From the cell containing the given text, extract its center point as [x, y] coordinate. 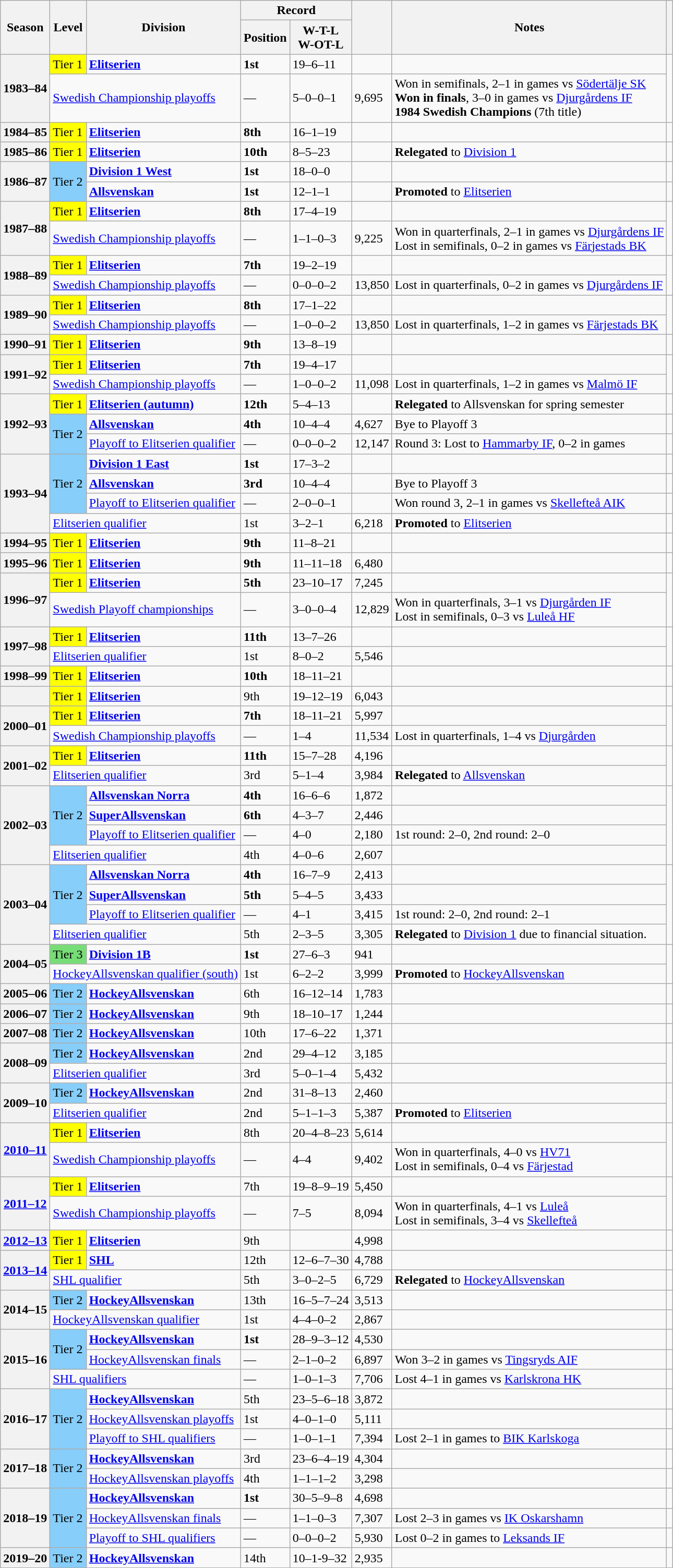
Lost 0–2 in games to Leksands IF [529, 1538]
19–8–9–19 [320, 1186]
12–6–7–30 [320, 1260]
1989–90 [25, 315]
2015–16 [25, 1359]
Notes [529, 27]
HockeyAllsvenskan qualifier (south) [146, 974]
17–6–22 [320, 1034]
Won in quarterfinals, 4–0 vs HV71Lost in semifinals, 0–4 vs Färjestad [529, 1160]
17–4–19 [320, 211]
Lost 4–1 in games vs Karlskrona HK [529, 1379]
Relegated to Division 1 due to financial situation. [529, 934]
6,043 [371, 696]
1995–96 [25, 563]
11,098 [371, 384]
2012–13 [25, 1240]
5–4–13 [320, 404]
Lost in quarterfinals, 1–2 in games vs Malmö IF [529, 384]
5–0–0–1 [320, 98]
2014–15 [25, 1310]
2006–07 [25, 1014]
2002–03 [25, 825]
5,930 [371, 1538]
Lost 2–1 in games to BIK Karlskoga [529, 1439]
18–0–0 [320, 172]
2,413 [371, 874]
8–0–2 [320, 657]
3–0–2–5 [320, 1280]
6,218 [371, 523]
3,305 [371, 934]
2018–19 [25, 1518]
1987–88 [25, 228]
1,371 [371, 1034]
5,450 [371, 1186]
4,627 [371, 424]
3,415 [371, 914]
1986–87 [25, 181]
12,829 [371, 609]
3,513 [371, 1300]
16–5–7–24 [320, 1300]
3,298 [371, 1478]
Won in quarterfinals, 4–1 vs LuleåLost in semifinals, 3–4 vs Skellefteå [529, 1213]
19–12–19 [320, 696]
4,788 [371, 1260]
Round 3: Lost to Hammarby IF, 0–2 in games [529, 444]
Record [296, 10]
1,783 [371, 994]
9,225 [371, 238]
Relegated to HockeyAllsvenskan [529, 1280]
Lost in quarterfinals, 1–4 vs Djurgården [529, 736]
6–2–2 [320, 974]
3,872 [371, 1399]
4–0–6 [320, 855]
Division 1 East [163, 464]
2,446 [371, 815]
23–10–17 [320, 582]
Tier 3 [68, 954]
Promoted to HockeyAllsvenskan [529, 974]
17–3–2 [320, 464]
2013–14 [25, 1270]
7–5 [320, 1213]
23–5–6–18 [320, 1399]
4,304 [371, 1458]
27–6–3 [320, 954]
3,433 [371, 894]
5–1–1–3 [320, 1113]
4–0–1–0 [320, 1419]
Won in semifinals, 2–1 in games vs Södertälje SKWon in finals, 3–0 in games vs Djurgårdens IF 1984 Swedish Champions (7th title) [529, 98]
Position [265, 38]
Won in quarterfinals, 3–1 vs Djurgården IFLost in semifinals, 0–3 vs Luleå HF [529, 609]
3,984 [371, 775]
13th [265, 1300]
Swedish Playoff championships [146, 609]
4,530 [371, 1340]
5,432 [371, 1073]
1997–98 [25, 647]
13–7–26 [320, 637]
2009–10 [25, 1103]
9,695 [371, 98]
W-T-LW-OT-L [320, 38]
1985–86 [25, 152]
2000–01 [25, 726]
5–0–1–4 [320, 1073]
1991–92 [25, 374]
SHL [163, 1260]
SHL qualifiers [146, 1379]
1996–97 [25, 600]
2004–05 [25, 964]
19–6–11 [320, 64]
30–5–9–8 [320, 1498]
12,147 [371, 444]
5–4–5 [320, 894]
20–4–8–23 [320, 1133]
Relegated to Allsvenskan [529, 775]
1,872 [371, 795]
3–2–1 [320, 523]
Won 3–2 in games vs Tingsryds AIF [529, 1359]
2001–02 [25, 765]
2,180 [371, 835]
11–11–18 [320, 563]
12–1–1 [320, 191]
1–0–1–3 [320, 1379]
1st round: 2–0, 2nd round: 2–1 [529, 914]
14th [265, 1558]
4–3–7 [320, 815]
1984–85 [25, 132]
16–7–9 [320, 874]
2008–09 [25, 1063]
2005–06 [25, 994]
Relegated to Allsvenskan for spring semester [529, 404]
5,111 [371, 1419]
11–8–21 [320, 543]
2010–11 [25, 1149]
Won in quarterfinals, 2–1 in games vs Djurgårdens IFLost in semifinals, 0–2 in games vs Färjestads BK [529, 238]
31–8–13 [320, 1093]
4–0 [320, 835]
8,094 [371, 1213]
19–4–17 [320, 364]
1st round: 2–0, 2nd round: 2–0 [529, 835]
16–12–14 [320, 994]
2007–08 [25, 1034]
Relegated to Division 1 [529, 152]
17–1–22 [320, 305]
1988–89 [25, 275]
2–0–0–1 [320, 503]
3–0–0–4 [320, 609]
9,402 [371, 1160]
Division 1 West [163, 172]
6,897 [371, 1359]
11,534 [371, 736]
4,998 [371, 1240]
5,997 [371, 716]
3,999 [371, 974]
1–1–1–2 [320, 1478]
7,706 [371, 1379]
Level [68, 27]
23–6–4–19 [320, 1458]
7,394 [371, 1439]
2016–17 [25, 1419]
1992–93 [25, 424]
1998–99 [25, 676]
4,196 [371, 756]
5,546 [371, 657]
Lost in quarterfinals, 0–2 in games vs Djurgårdens IF [529, 285]
Division [163, 27]
19–2–19 [320, 265]
5–1–4 [320, 775]
1983–84 [25, 88]
SHL qualifier [146, 1280]
4–1 [320, 914]
7,307 [371, 1518]
Won round 3, 2–1 in games vs Skellefteå AIK [529, 503]
29–4–12 [320, 1053]
Season [25, 27]
1,244 [371, 1014]
28–9–3–12 [320, 1340]
16–1–19 [320, 132]
16–6–6 [320, 795]
2,867 [371, 1320]
5,614 [371, 1133]
18–10–17 [320, 1014]
Elitserien (autumn) [163, 404]
2019–20 [25, 1558]
Division 1B [163, 954]
2017–18 [25, 1468]
6,729 [371, 1280]
4–4 [320, 1160]
HockeyAllsvenskan qualifier [146, 1320]
2,607 [371, 855]
4–4–0–2 [320, 1320]
2,935 [371, 1558]
Lost in quarterfinals, 1–2 in games vs Färjestads BK [529, 325]
941 [371, 954]
1990–91 [25, 345]
1–0–1–1 [320, 1439]
1994–95 [25, 543]
2–1–0–2 [320, 1359]
10–1-9–32 [320, 1558]
5,387 [371, 1113]
2–3–5 [320, 934]
1993–94 [25, 493]
6,480 [371, 563]
3,185 [371, 1053]
4,698 [371, 1498]
8–5–23 [320, 152]
2,460 [371, 1093]
15–7–28 [320, 756]
1–4 [320, 736]
2003–04 [25, 904]
2011–12 [25, 1204]
Lost 2–3 in games vs IK Oskarshamn [529, 1518]
13–8–19 [320, 345]
7,245 [371, 582]
